Detect which cell encompasses the target text, then output its [x, y] center coordinate. 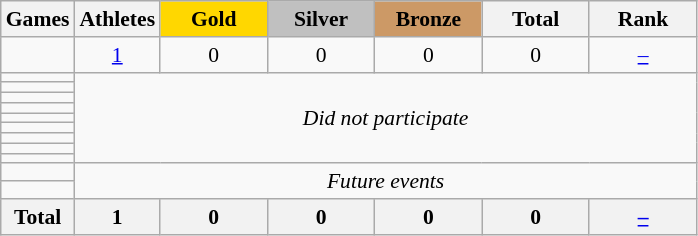
Did not participate [385, 118]
Gold [214, 19]
Games [38, 19]
Silver [320, 19]
Bronze [428, 19]
Rank [642, 19]
Athletes [117, 19]
Future events [385, 182]
